Provide the [X, Y] coordinate of the cell's center where the given text is located.  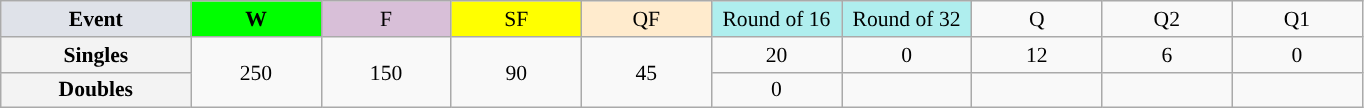
SF [516, 19]
20 [776, 55]
Round of 32 [907, 19]
Q [1037, 19]
Event [96, 19]
Round of 16 [776, 19]
Singles [96, 55]
90 [516, 72]
QF [646, 19]
F [386, 19]
6 [1167, 55]
W [256, 19]
250 [256, 72]
150 [386, 72]
Q1 [1297, 19]
12 [1037, 55]
Doubles [96, 90]
45 [646, 72]
Q2 [1167, 19]
